Capture the cell that displays the provided text and extract its [X, Y] central coordinate. 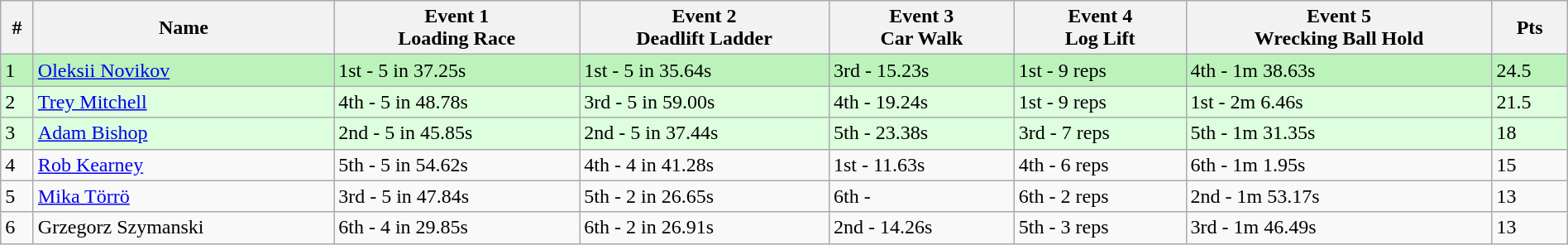
Trey Mitchell [184, 102]
Event 1Loading Race [457, 28]
6th - 2 in 26.91s [705, 228]
1 [17, 70]
Grzegorz Szymanski [184, 228]
Rob Kearney [184, 165]
5th - 5 in 54.62s [457, 165]
2nd - 14.26s [921, 228]
21.5 [1530, 102]
2 [17, 102]
4th - 4 in 41.28s [705, 165]
Oleksii Novikov [184, 70]
Mika Törrö [184, 196]
2nd - 5 in 45.85s [457, 133]
# [17, 28]
1st - 5 in 37.25s [457, 70]
4th - 5 in 48.78s [457, 102]
3rd - 5 in 47.84s [457, 196]
24.5 [1530, 70]
Event 4Log Lift [1100, 28]
6th - 2 reps [1100, 196]
3rd - 5 in 59.00s [705, 102]
Event 2Deadlift Ladder [705, 28]
5th - 3 reps [1100, 228]
4th - 19.24s [921, 102]
18 [1530, 133]
4th - 1m 38.63s [1339, 70]
5 [17, 196]
2nd - 5 in 37.44s [705, 133]
2nd - 1m 53.17s [1339, 196]
6 [17, 228]
3rd - 7 reps [1100, 133]
6th - 1m 1.95s [1339, 165]
6th - [921, 196]
Name [184, 28]
5th - 23.38s [921, 133]
4 [17, 165]
4th - 6 reps [1100, 165]
Pts [1530, 28]
1st - 11.63s [921, 165]
5th - 1m 31.35s [1339, 133]
1st - 2m 6.46s [1339, 102]
1st - 5 in 35.64s [705, 70]
3rd - 15.23s [921, 70]
6th - 4 in 29.85s [457, 228]
Adam Bishop [184, 133]
3 [17, 133]
3rd - 1m 46.49s [1339, 228]
Event 5Wrecking Ball Hold [1339, 28]
5th - 2 in 26.65s [705, 196]
15 [1530, 165]
Event 3Car Walk [921, 28]
